Search for the cell housing the specified text and yield its [X, Y] center coordinate. 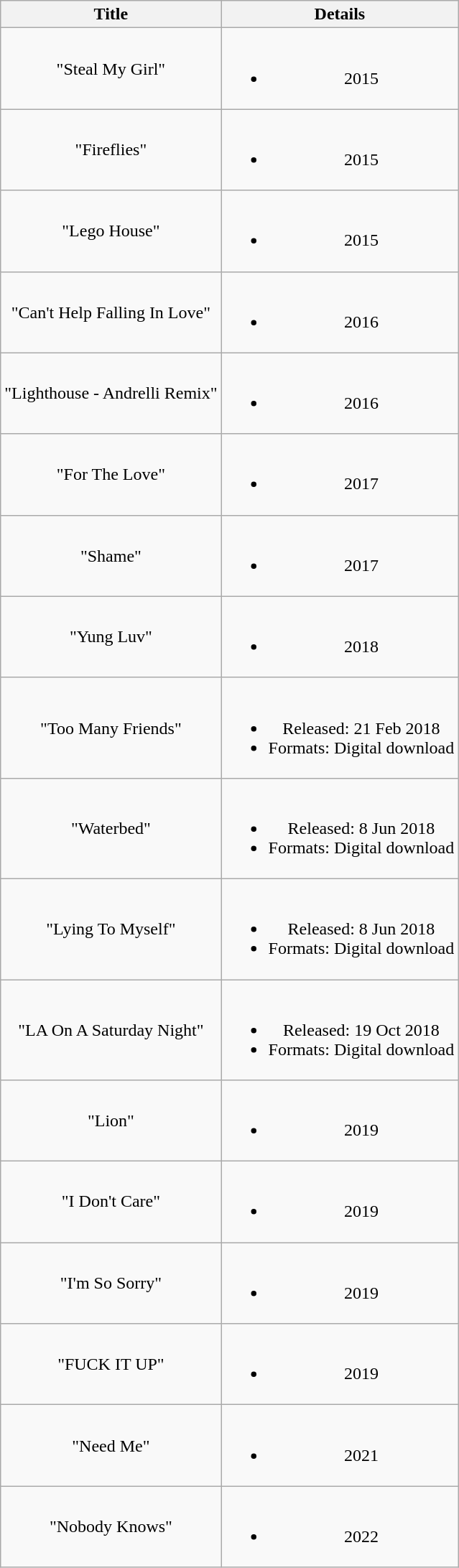
"Too Many Friends" [111, 728]
"Nobody Knows" [111, 1527]
"FUCK IT UP" [111, 1365]
"Lion" [111, 1121]
"Shame" [111, 556]
"Waterbed" [111, 828]
"I'm So Sorry" [111, 1283]
"Need Me" [111, 1445]
"Yung Luv" [111, 636]
2018 [340, 636]
"Lego House" [111, 231]
"I Don't Care" [111, 1202]
"Steal My Girl" [111, 69]
Released: 19 Oct 2018Formats: Digital download [340, 1030]
"LA On A Saturday Night" [111, 1030]
Details [340, 14]
"Fireflies" [111, 149]
"Lighthouse - Andrelli Remix" [111, 394]
2021 [340, 1445]
Released: 21 Feb 2018Formats: Digital download [340, 728]
Title [111, 14]
"Lying To Myself" [111, 929]
2022 [340, 1527]
"Can't Help Falling In Love" [111, 312]
"For The Love" [111, 474]
